Pinpoint the cell where the given text exists, returning its [x, y] midpoint coordinate. 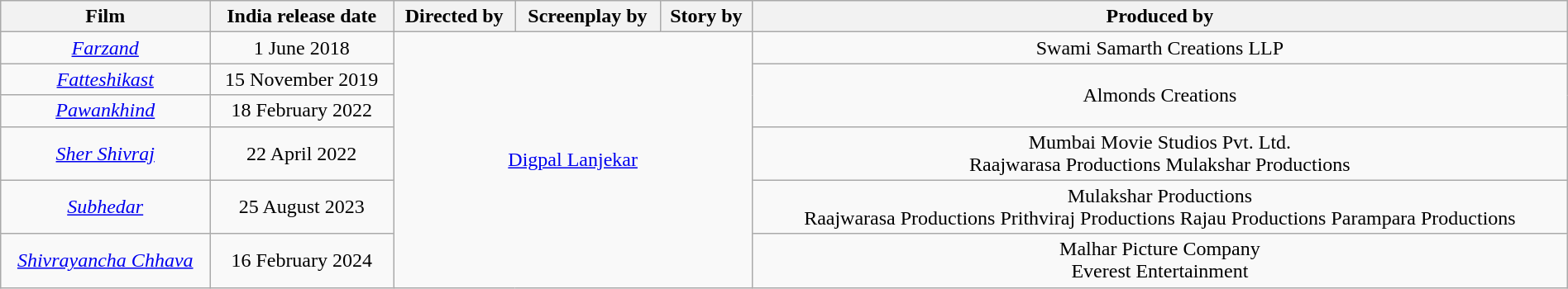
India release date [302, 17]
Swami Samarth Creations LLP [1160, 48]
Sher Shivraj [106, 154]
Malhar Picture CompanyEverest Entertainment [1160, 261]
Farzand [106, 48]
Story by [706, 17]
Screenplay by [588, 17]
Directed by [455, 17]
15 November 2019 [302, 79]
Digpal Lanjekar [573, 160]
Film [106, 17]
Mumbai Movie Studios Pvt. Ltd.Raajwarasa Productions Mulakshar Productions [1160, 154]
Fatteshikast [106, 79]
16 February 2024 [302, 261]
Pawankhind [106, 111]
25 August 2023 [302, 206]
Almonds Creations [1160, 95]
18 February 2022 [302, 111]
Mulakshar ProductionsRaajwarasa Productions Prithviraj Productions Rajau Productions Parampara Productions [1160, 206]
Subhedar [106, 206]
Produced by [1160, 17]
22 April 2022 [302, 154]
Shivrayancha Chhava [106, 261]
1 June 2018 [302, 48]
